Return the [x, y] coordinate for the center point of the cell that contains the specified text.  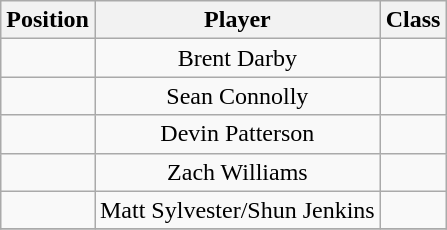
Brent Darby [237, 58]
Position [48, 20]
Class [413, 20]
Zach Williams [237, 172]
Matt Sylvester/Shun Jenkins [237, 210]
Sean Connolly [237, 96]
Devin Patterson [237, 134]
Player [237, 20]
